From the cell containing the given text, extract its center point as [X, Y] coordinate. 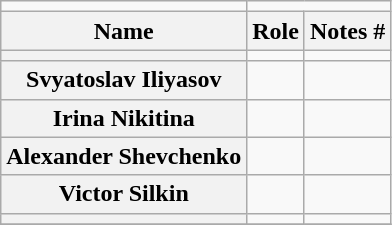
Svyatoslav Iliyasov [124, 80]
Notes # [347, 31]
Victor Silkin [124, 194]
Irina Nikitina [124, 118]
Name [124, 31]
Role [276, 31]
Alexander Shevchenko [124, 156]
